Determine the (x, y) coordinate at the center of the cell enclosing the given text.  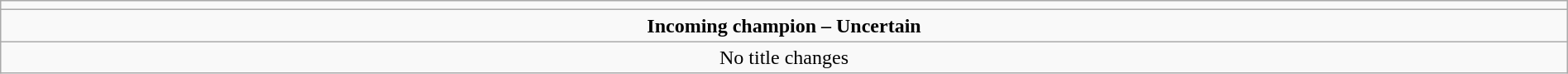
Incoming champion – Uncertain (784, 26)
No title changes (784, 57)
